Extract the [X, Y] coordinate from the center of the cell holding the provided text.  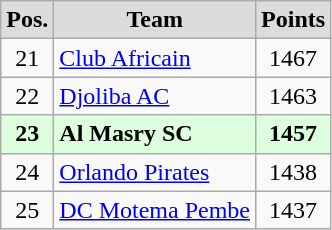
21 [28, 58]
Al Masry SC [155, 134]
Points [294, 20]
1437 [294, 210]
1463 [294, 96]
Pos. [28, 20]
25 [28, 210]
DC Motema Pembe [155, 210]
24 [28, 172]
1467 [294, 58]
Orlando Pirates [155, 172]
Team [155, 20]
Club Africain [155, 58]
23 [28, 134]
22 [28, 96]
Djoliba AC [155, 96]
1438 [294, 172]
1457 [294, 134]
